Search for the cell housing the specified text and yield its [x, y] center coordinate. 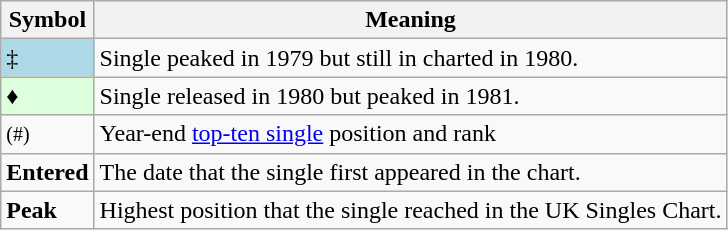
Single released in 1980 but peaked in 1981. [410, 96]
Year-end top-ten single position and rank [410, 134]
Peak [48, 210]
Entered [48, 172]
Meaning [410, 20]
(#) [48, 134]
Single peaked in 1979 but still in charted in 1980. [410, 58]
‡ [48, 58]
♦ [48, 96]
Symbol [48, 20]
The date that the single first appeared in the chart. [410, 172]
Highest position that the single reached in the UK Singles Chart. [410, 210]
